Return the [x, y] coordinate for the center point of the cell that contains the specified text.  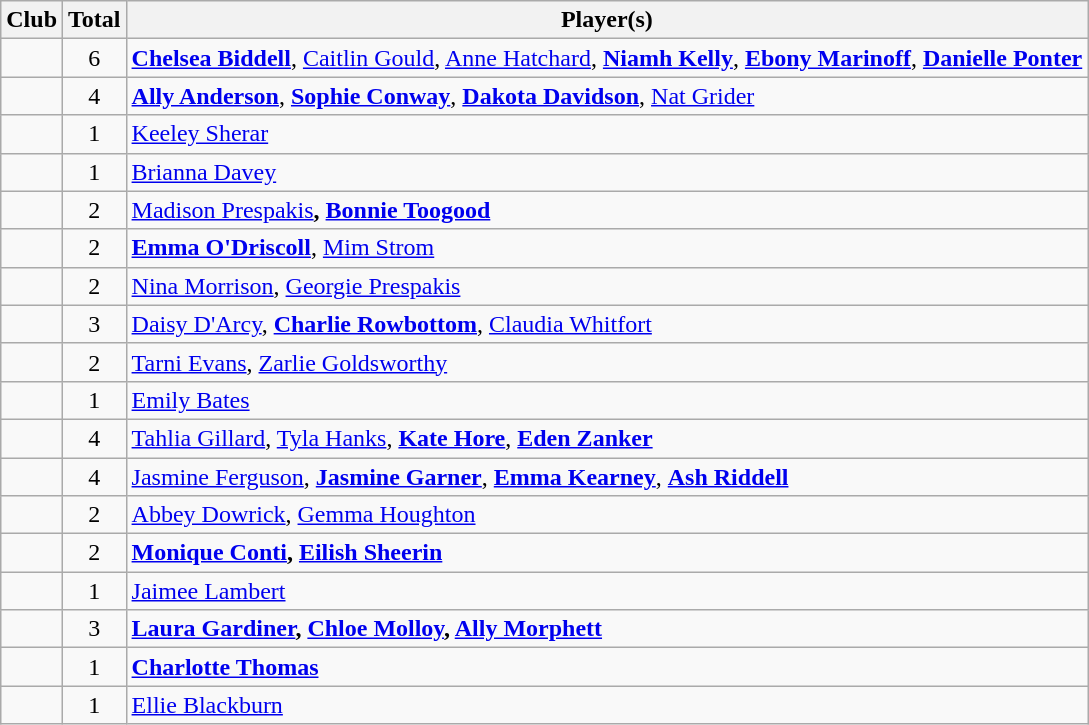
Ally Anderson, Sophie Conway, Dakota Davidson, Nat Grider [607, 96]
Ellie Blackburn [607, 705]
Total [95, 20]
Brianna Davey [607, 172]
Abbey Dowrick, Gemma Houghton [607, 515]
Emily Bates [607, 400]
6 [95, 58]
Emma O'Driscoll, Mim Strom [607, 248]
Player(s) [607, 20]
Madison Prespakis, Bonnie Toogood [607, 210]
Chelsea Biddell, Caitlin Gould, Anne Hatchard, Niamh Kelly, Ebony Marinoff, Danielle Ponter [607, 58]
Tahlia Gillard, Tyla Hanks, Kate Hore, Eden Zanker [607, 438]
Club [32, 20]
Laura Gardiner, Chloe Molloy, Ally Morphett [607, 629]
Tarni Evans, Zarlie Goldsworthy [607, 362]
Jaimee Lambert [607, 591]
Charlotte Thomas [607, 667]
Monique Conti, Eilish Sheerin [607, 553]
Jasmine Ferguson, Jasmine Garner, Emma Kearney, Ash Riddell [607, 477]
Nina Morrison, Georgie Prespakis [607, 286]
Daisy D'Arcy, Charlie Rowbottom, Claudia Whitfort [607, 324]
Keeley Sherar [607, 134]
